Capture the cell that displays the provided text and extract its (x, y) central coordinate. 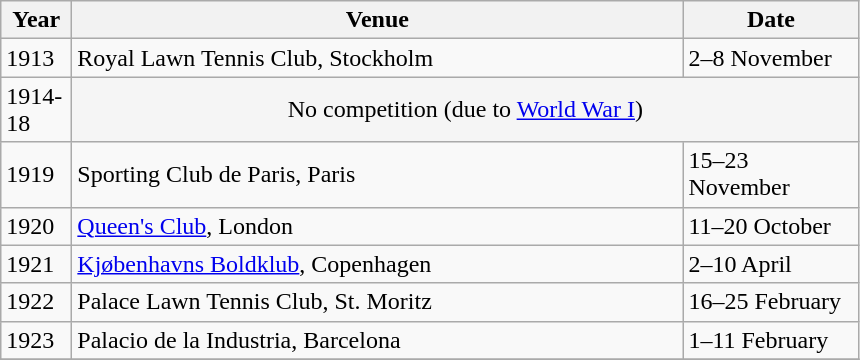
1–11 February (771, 340)
Queen's Club, London (378, 226)
15–23 November (771, 174)
Palace Lawn Tennis Club, St. Moritz (378, 302)
2–10 April (771, 264)
Sporting Club de Paris, Paris (378, 174)
1919 (36, 174)
Year (36, 20)
1922 (36, 302)
Royal Lawn Tennis Club, Stockholm (378, 58)
No competition (due to World War I) (466, 110)
16–25 February (771, 302)
Date (771, 20)
11–20 October (771, 226)
2–8 November (771, 58)
1913 (36, 58)
1923 (36, 340)
Palacio de la Industria, Barcelona (378, 340)
1914-18 (36, 110)
Kjøbenhavns Boldklub, Copenhagen (378, 264)
Venue (378, 20)
1920 (36, 226)
1921 (36, 264)
